Pinpoint the cell where the given text exists, returning its [X, Y] midpoint coordinate. 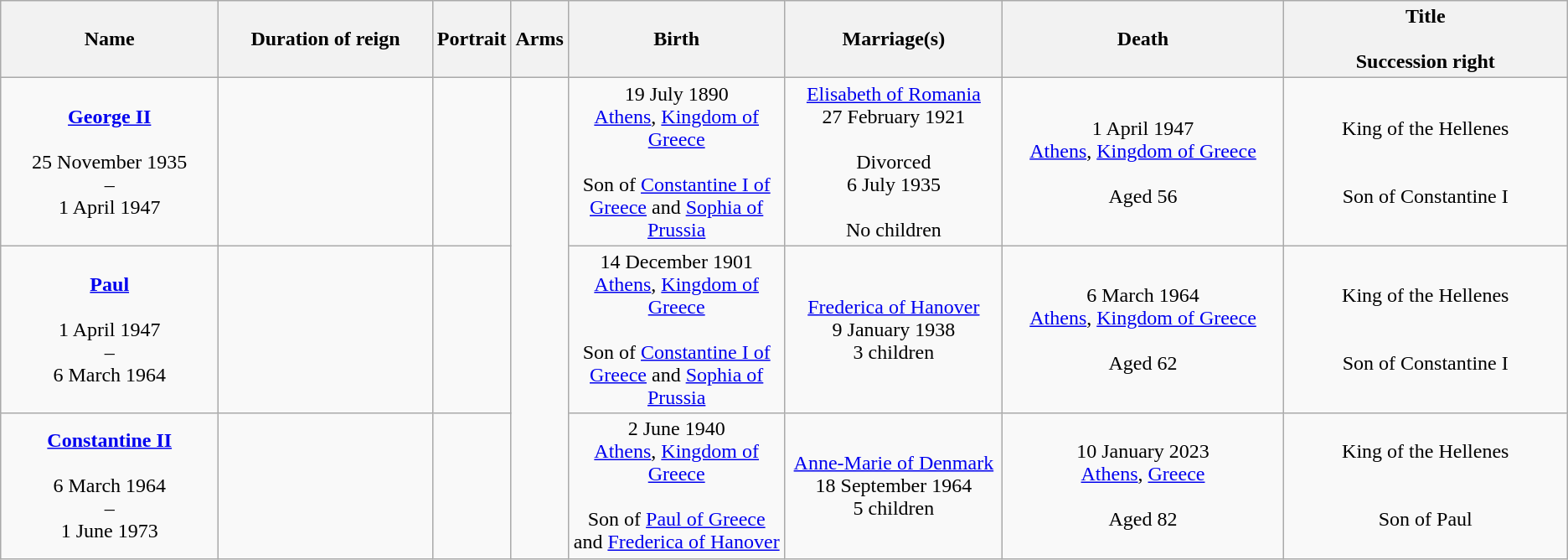
George II25 November 1935–1 April 1947 [110, 162]
Constantine II6 March 1964–1 June 1973 [110, 486]
Portrait [472, 39]
10 January 2023Athens, GreeceAged 82 [1143, 486]
TitleSuccession right [1426, 39]
2 June 1940Athens, Kingdom of GreeceSon of Paul of Greece and Frederica of Hanover [677, 486]
Anne-Marie of Denmark18 September 19645 children [894, 486]
6 March 1964Athens, Kingdom of GreeceAged 62 [1143, 329]
Death [1143, 39]
Birth [677, 39]
14 December 1901Athens, Kingdom of GreeceSon of Constantine I of Greece and Sophia of Prussia [677, 329]
19 July 1890Athens, Kingdom of GreeceSon of Constantine I of Greece and Sophia of Prussia [677, 162]
Duration of reign [326, 39]
Frederica of Hanover9 January 19383 children [894, 329]
Paul1 April 1947–6 March 1964 [110, 329]
1 April 1947Athens, Kingdom of GreeceAged 56 [1143, 162]
King of the HellenesSon of Paul [1426, 486]
Elisabeth of Romania27 February 1921Divorced6 July 1935 No children [894, 162]
Marriage(s) [894, 39]
Arms [539, 39]
Name [110, 39]
